For the text-containing cell, return its midpoint in [x, y] coordinate format. 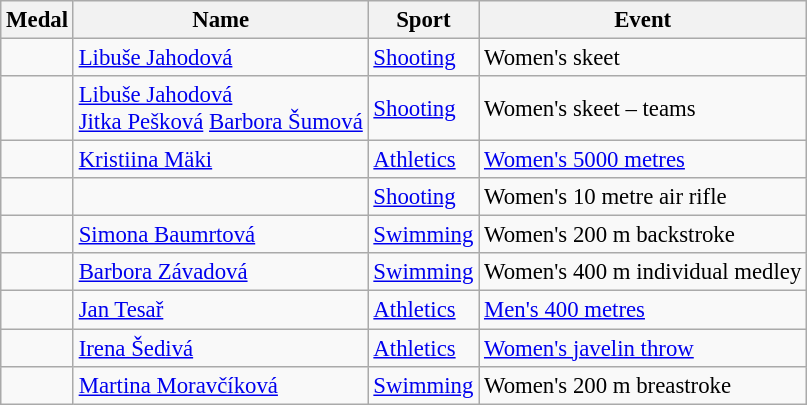
Women's skeet [643, 58]
Libuše Jahodová [220, 58]
Medal [38, 20]
Event [643, 20]
Men's 400 metres [643, 310]
Women's 200 m backstroke [643, 235]
Women's 200 m breastroke [643, 385]
Martina Moravčíková [220, 385]
Libuše JahodováJitka Pešková Barbora Šumová [220, 108]
Jan Tesař [220, 310]
Women's 10 metre air rifle [643, 197]
Women's skeet – teams [643, 108]
Women's javelin throw [643, 348]
Women's 5000 metres [643, 160]
Kristiina Mäki [220, 160]
Name [220, 20]
Women's 400 m individual medley [643, 273]
Irena Šedivá [220, 348]
Barbora Závadová [220, 273]
Simona Baumrtová [220, 235]
Sport [424, 20]
